Detect which cell encompasses the target text, then output its (x, y) center coordinate. 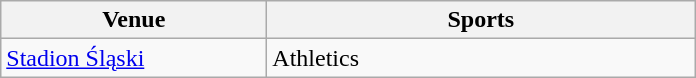
Stadion Śląski (134, 58)
Sports (481, 20)
Venue (134, 20)
Athletics (481, 58)
